Find where the given text appears and provide that cell's center as [x, y] coordinate. 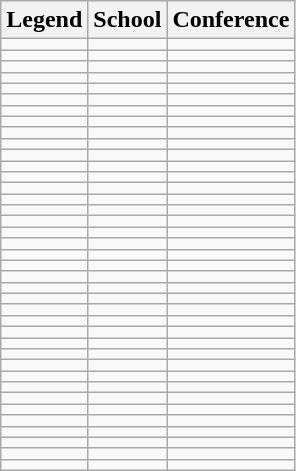
School [128, 20]
Conference [231, 20]
Legend [44, 20]
